Provide the [x, y] coordinate of the cell's center where the given text is located.  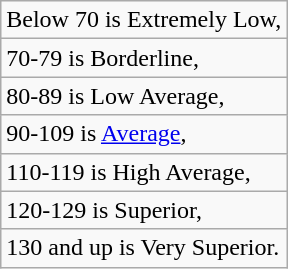
80-89 is Low Average, [144, 96]
120-129 is Superior, [144, 210]
110-119 is High Average, [144, 172]
90-109 is Average, [144, 134]
70-79 is Borderline, [144, 58]
Below 70 is Extremely Low, [144, 20]
130 and up is Very Superior. [144, 248]
